Identify which cell holds the provided text, then report its (x, y) central coordinate. 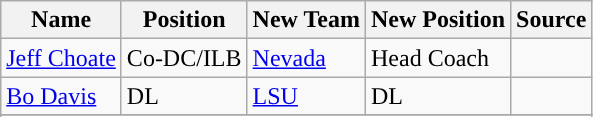
Name (62, 20)
Head Coach (438, 58)
Bo Davis (62, 96)
Source (552, 20)
New Team (306, 20)
LSU (306, 96)
Nevada (306, 58)
Jeff Choate (62, 58)
Co-DC/ILB (184, 58)
Position (184, 20)
New Position (438, 20)
